From the cell containing the given text, extract its center point as [x, y] coordinate. 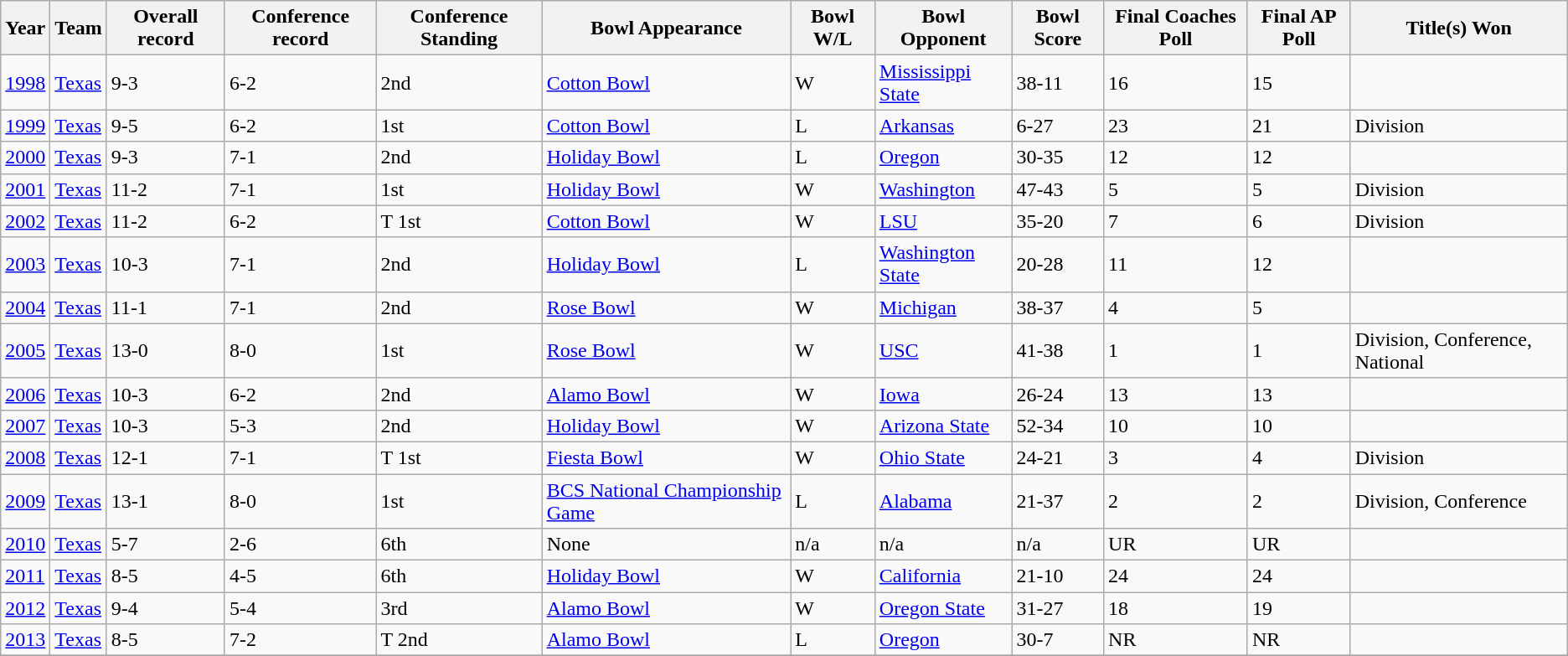
30-35 [1058, 158]
7 [1176, 221]
Washington State [943, 265]
21-10 [1058, 576]
26-24 [1058, 394]
Year [25, 28]
13-0 [166, 350]
16 [1176, 82]
11 [1176, 265]
Bowl Appearance [667, 28]
41-38 [1058, 350]
6 [1298, 221]
13-1 [166, 501]
2003 [25, 265]
23 [1176, 126]
Arkansas [943, 126]
3 [1176, 457]
2005 [25, 350]
California [943, 576]
2004 [25, 307]
Bowl W/L [833, 28]
24-21 [1058, 457]
20-28 [1058, 265]
Conference record [300, 28]
21-37 [1058, 501]
2000 [25, 158]
5-7 [166, 545]
5-4 [300, 608]
None [667, 545]
BCS National Championship Game [667, 501]
7-2 [300, 640]
Arizona State [943, 426]
38-11 [1058, 82]
Bowl Opponent [943, 28]
2006 [25, 394]
Iowa [943, 394]
31-27 [1058, 608]
Fiesta Bowl [667, 457]
2013 [25, 640]
Overall record [166, 28]
2009 [25, 501]
2012 [25, 608]
Washington [943, 189]
2010 [25, 545]
2011 [25, 576]
Team [79, 28]
Conference Standing [459, 28]
Division, Conference [1459, 501]
2002 [25, 221]
LSU [943, 221]
Final Coaches Poll [1176, 28]
52-34 [1058, 426]
18 [1176, 608]
2001 [25, 189]
2-6 [300, 545]
2008 [25, 457]
38-37 [1058, 307]
Oregon State [943, 608]
30-7 [1058, 640]
4-5 [300, 576]
12-1 [166, 457]
9-5 [166, 126]
2007 [25, 426]
Michigan [943, 307]
19 [1298, 608]
USC [943, 350]
1998 [25, 82]
Ohio State [943, 457]
6-27 [1058, 126]
Division, Conference, National [1459, 350]
Title(s) Won [1459, 28]
3rd [459, 608]
35-20 [1058, 221]
Bowl Score [1058, 28]
Mississippi State [943, 82]
T 2nd [459, 640]
15 [1298, 82]
Final AP Poll [1298, 28]
1999 [25, 126]
5-3 [300, 426]
11-1 [166, 307]
9-4 [166, 608]
Alabama [943, 501]
47-43 [1058, 189]
21 [1298, 126]
